From the cell containing the given text, extract its center point as [x, y] coordinate. 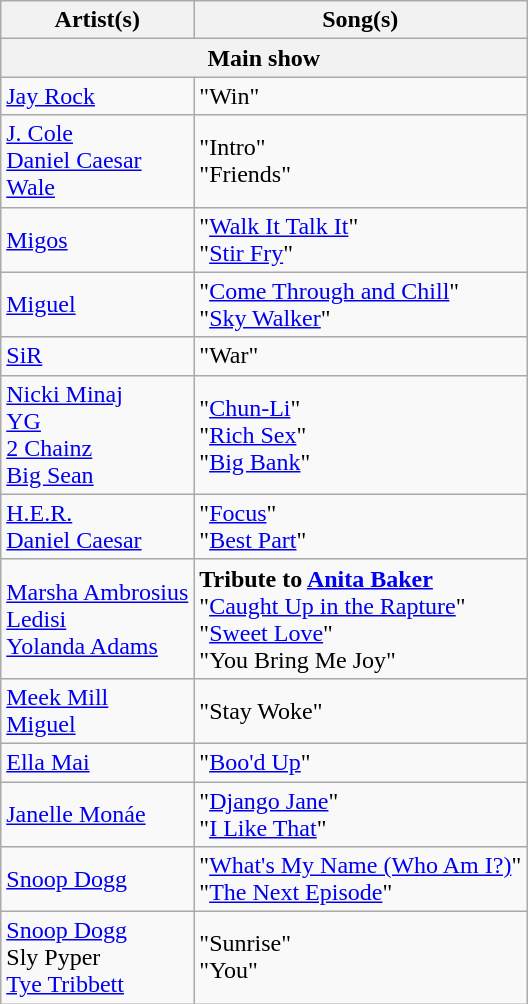
Snoop Dogg [98, 880]
Ella Mai [98, 762]
"What's My Name (Who Am I?)" "The Next Episode" [360, 880]
"Stay Woke" [360, 710]
Artist(s) [98, 20]
Janelle Monáe [98, 814]
Meek MillMiguel [98, 710]
Miguel [98, 304]
"Walk It Talk It""Stir Fry" [360, 240]
Tribute to Anita Baker"Caught Up in the Rapture""Sweet Love""You Bring Me Joy" [360, 618]
Nicki MinajYG2 ChainzBig Sean [98, 434]
"Win" [360, 96]
Marsha AmbrosiusLedisiYolanda Adams [98, 618]
J. Cole Daniel Caesar Wale [98, 161]
"Chun-Li" "Rich Sex" "Big Bank" [360, 434]
Jay Rock [98, 96]
"War" [360, 356]
SiR [98, 356]
"Intro" "Friends" [360, 161]
H.E.R.Daniel Caesar [98, 526]
"Django Jane" "I Like That" [360, 814]
"Boo'd Up" [360, 762]
Snoop Dogg Sly Pyper Tye Tribbett [98, 958]
"Come Through and Chill" "Sky Walker" [360, 304]
Song(s) [360, 20]
Migos [98, 240]
"Focus""Best Part" [360, 526]
"Sunrise" "You" [360, 958]
Main show [264, 58]
